Return (X, Y) of the center of cell containing provided text 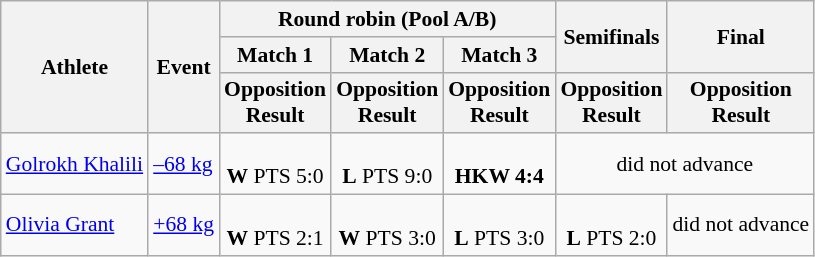
Semifinals (611, 36)
Match 2 (387, 55)
–68 kg (184, 164)
W PTS 3:0 (387, 226)
L PTS 3:0 (499, 226)
Match 1 (275, 55)
Final (740, 36)
L PTS 9:0 (387, 164)
Athlete (74, 67)
Olivia Grant (74, 226)
W PTS 5:0 (275, 164)
HKW 4:4 (499, 164)
Event (184, 67)
Match 3 (499, 55)
Golrokh Khalili (74, 164)
L PTS 2:0 (611, 226)
W PTS 2:1 (275, 226)
Round robin (Pool A/B) (387, 19)
+68 kg (184, 226)
